Determine the (X, Y) coordinate at the center of the cell enclosing the given text.  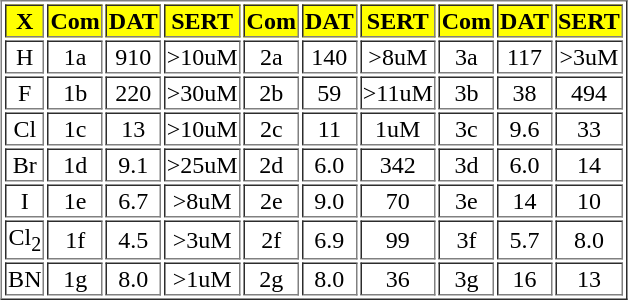
2a (272, 56)
I (24, 200)
F (24, 92)
1c (74, 128)
Br (24, 164)
Cl2 (24, 240)
Cl (24, 128)
220 (134, 92)
59 (330, 92)
H (24, 56)
99 (398, 240)
9.1 (134, 164)
2c (272, 128)
>30uM (202, 92)
342 (398, 164)
3e (466, 200)
1a (74, 56)
>11uM (398, 92)
910 (134, 56)
2d (272, 164)
4.5 (134, 240)
BN (24, 280)
5.7 (524, 240)
9.6 (524, 128)
11 (330, 128)
>25uM (202, 164)
6.7 (134, 200)
1b (74, 92)
494 (589, 92)
3b (466, 92)
3c (466, 128)
36 (398, 280)
1e (74, 200)
10 (589, 200)
3g (466, 280)
1d (74, 164)
38 (524, 92)
2e (272, 200)
1g (74, 280)
117 (524, 56)
33 (589, 128)
3f (466, 240)
9.0 (330, 200)
70 (398, 200)
1f (74, 240)
X (24, 20)
1uM (398, 128)
16 (524, 280)
3d (466, 164)
3a (466, 56)
6.9 (330, 240)
>1uM (202, 280)
2g (272, 280)
2b (272, 92)
2f (272, 240)
140 (330, 56)
